Provide the (x, y) coordinate of the cell's center where the given text is located.  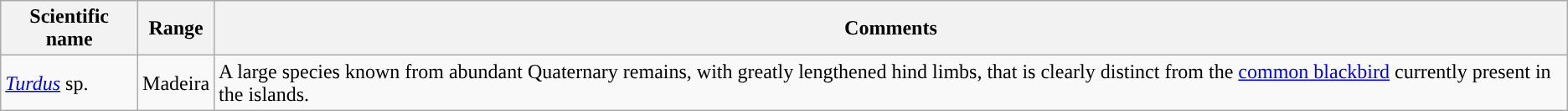
Comments (891, 29)
Madeira (176, 82)
Turdus sp. (70, 82)
Range (176, 29)
Scientific name (70, 29)
